Pinpoint the cell where the given text exists, returning its [x, y] midpoint coordinate. 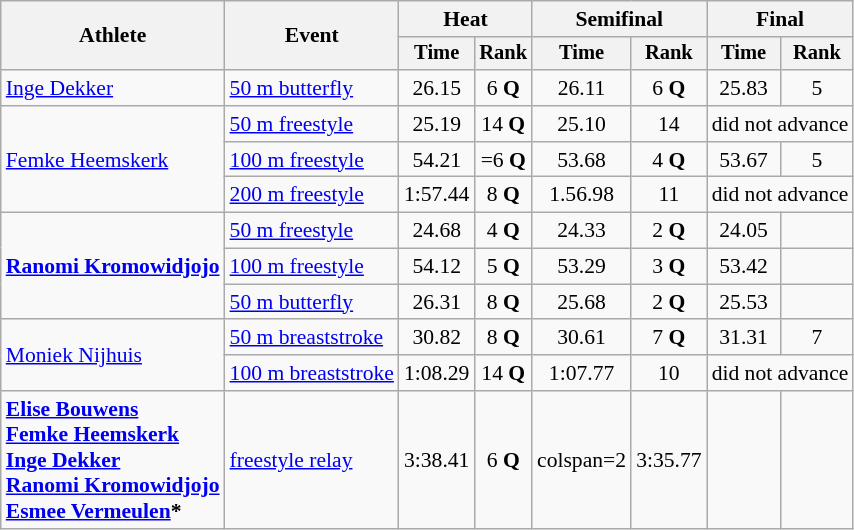
freestyle relay [312, 460]
7 [818, 338]
7 Q [668, 338]
3 Q [668, 267]
30.82 [436, 338]
30.61 [582, 338]
54.21 [436, 160]
25.10 [582, 124]
Heat [466, 19]
100 m breaststroke [312, 373]
5 Q [503, 267]
25.68 [582, 302]
26.11 [582, 88]
25.19 [436, 124]
3:35.77 [668, 460]
1:57.44 [436, 195]
25.53 [744, 302]
Semifinal [620, 19]
26.15 [436, 88]
200 m freestyle [312, 195]
14 [668, 124]
Inge Dekker [113, 88]
26.31 [436, 302]
54.12 [436, 267]
24.68 [436, 231]
31.31 [744, 338]
11 [668, 195]
Event [312, 36]
1:07.77 [582, 373]
=6 Q [503, 160]
50 m breaststroke [312, 338]
24.33 [582, 231]
3:38.41 [436, 460]
24.05 [744, 231]
Elise BouwensFemke HeemskerkInge DekkerRanomi KromowidjojoEsmee Vermeulen* [113, 460]
Moniek Nijhuis [113, 356]
Ranomi Kromowidjojo [113, 266]
1:08.29 [436, 373]
25.83 [744, 88]
colspan=2 [582, 460]
53.42 [744, 267]
53.29 [582, 267]
Final [780, 19]
Athlete [113, 36]
10 [668, 373]
1.56.98 [582, 195]
53.68 [582, 160]
53.67 [744, 160]
Femke Heemskerk [113, 160]
